Pinpoint the cell where the given text exists, returning its (X, Y) midpoint coordinate. 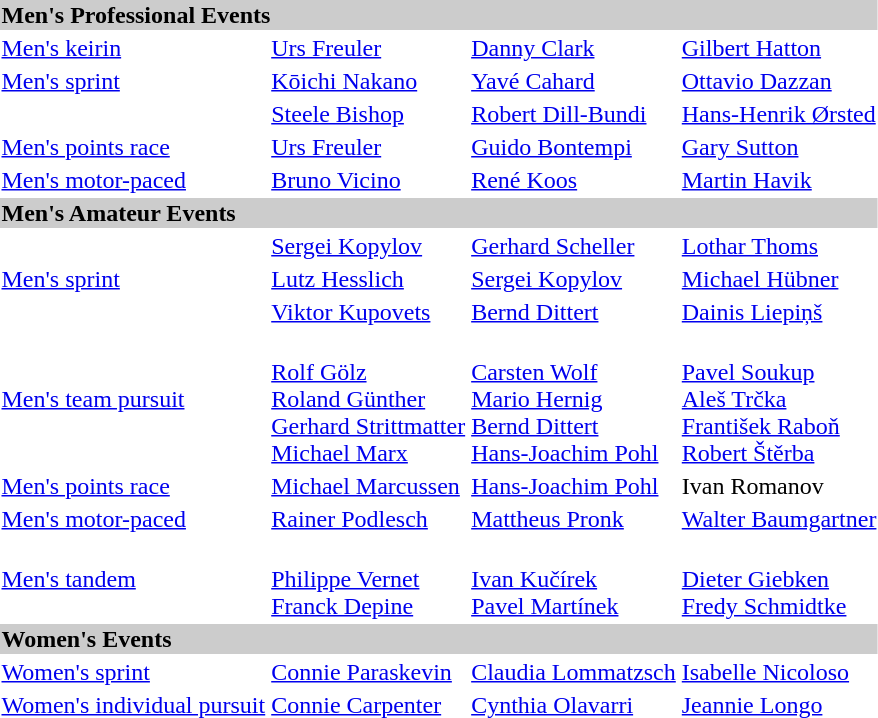
Dieter Giebken Fredy Schmidtke (779, 579)
Rainer Podlesch (368, 519)
Claudia Lommatzsch (574, 672)
Michael Marcussen (368, 486)
Michael Hübner (779, 279)
Men's keirin (134, 48)
Men's tandem (134, 579)
Dainis Liepiņš (779, 312)
Gilbert Hatton (779, 48)
Lutz Hesslich (368, 279)
Women's Events (439, 639)
Ottavio Dazzan (779, 81)
Yavé Cahard (574, 81)
Bruno Vicino (368, 180)
Women's sprint (134, 672)
Danny Clark (574, 48)
Kōichi Nakano (368, 81)
Robert Dill-Bundi (574, 114)
Pavel Soukup Aleš Trčka František Raboň Robert Štěrba (779, 399)
Ivan Romanov (779, 486)
Gerhard Scheller (574, 246)
Lothar Thoms (779, 246)
Steele Bishop (368, 114)
Bernd Dittert (574, 312)
Men's Amateur Events (439, 213)
Men's Professional Events (439, 15)
Men's team pursuit (134, 399)
Carsten Wolf Mario Hernig Bernd Dittert Hans-Joachim Pohl (574, 399)
Mattheus Pronk (574, 519)
René Koos (574, 180)
Philippe Vernet Franck Depine (368, 579)
Connie Paraskevin (368, 672)
Guido Bontempi (574, 147)
Martin Havik (779, 180)
Hans-Joachim Pohl (574, 486)
Gary Sutton (779, 147)
Rolf Gölz Roland Günther Gerhard Strittmatter Michael Marx (368, 399)
Isabelle Nicoloso (779, 672)
Ivan Kučírek Pavel Martínek (574, 579)
Viktor Kupovets (368, 312)
Hans-Henrik Ørsted (779, 114)
Walter Baumgartner (779, 519)
